Capture the cell that displays the provided text and extract its [X, Y] central coordinate. 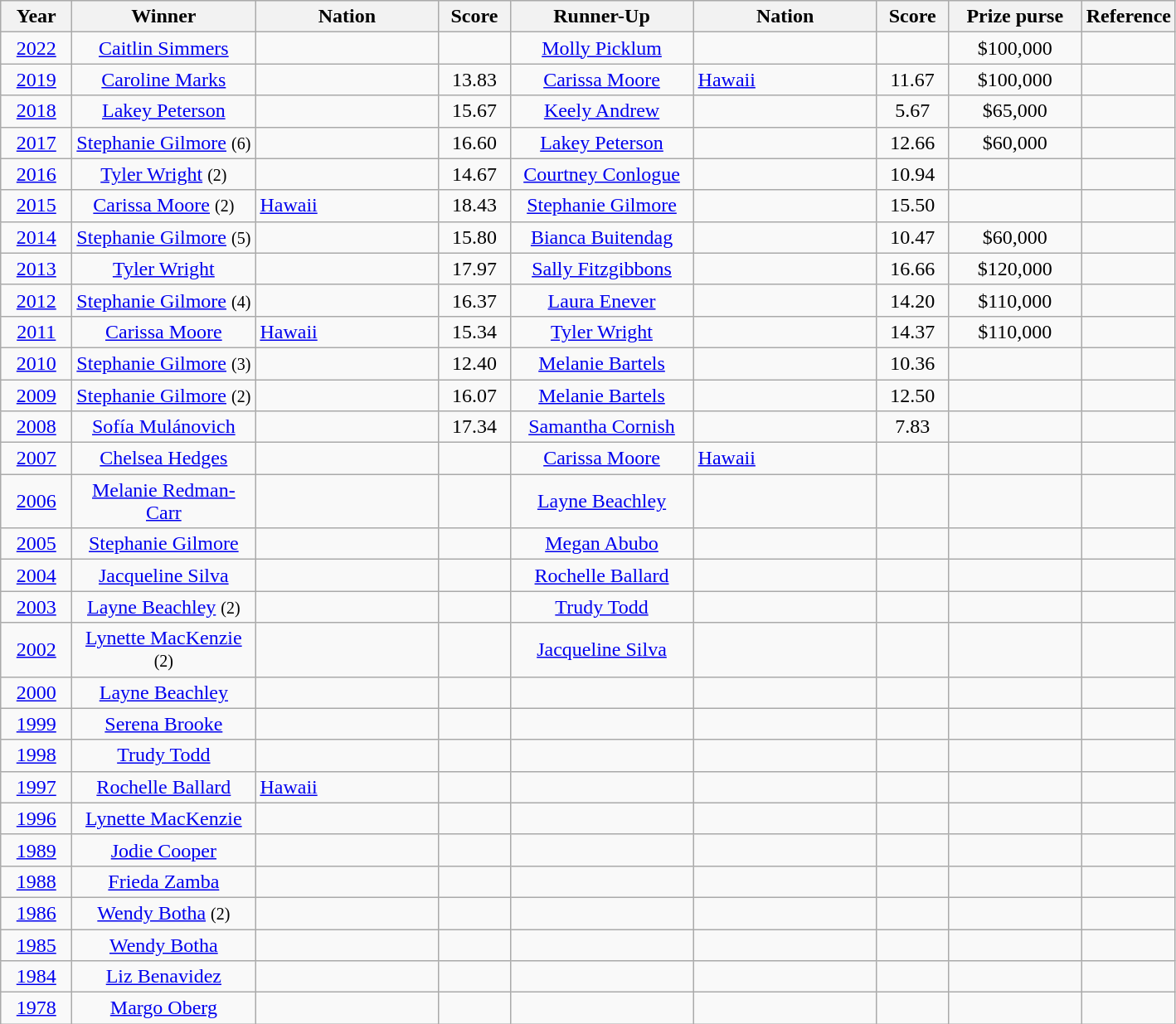
2000 [36, 692]
14.67 [474, 174]
Lynette MacKenzie [164, 818]
1989 [36, 850]
Year [36, 17]
1988 [36, 881]
Wendy Botha (2) [164, 913]
Bianca Buitendag [602, 237]
1998 [36, 755]
Samantha Cornish [602, 427]
13.83 [474, 80]
Melanie Redman-Carr [164, 501]
10.47 [912, 237]
Stephanie Gilmore (4) [164, 300]
2015 [36, 206]
17.34 [474, 427]
1984 [36, 977]
2005 [36, 544]
1999 [36, 724]
Stephanie Gilmore (2) [164, 396]
2018 [36, 111]
15.50 [912, 206]
15.67 [474, 111]
5.67 [912, 111]
16.37 [474, 300]
2016 [36, 174]
2022 [36, 48]
Laura Enever [602, 300]
Megan Abubo [602, 544]
Serena Brooke [164, 724]
11.67 [912, 80]
1996 [36, 818]
Winner [164, 17]
14.37 [912, 332]
Stephanie Gilmore (6) [164, 143]
Jodie Cooper [164, 850]
Frieda Zamba [164, 881]
2017 [36, 143]
2010 [36, 363]
2004 [36, 575]
12.40 [474, 363]
Tyler Wright (2) [164, 174]
Sally Fitzgibbons [602, 269]
Wendy Botha [164, 944]
Caitlin Simmers [164, 48]
2008 [36, 427]
2003 [36, 607]
15.80 [474, 237]
7.83 [912, 427]
Caroline Marks [164, 80]
2011 [36, 332]
Keely Andrew [602, 111]
1986 [36, 913]
14.20 [912, 300]
Prize purse [1015, 17]
Courtney Conlogue [602, 174]
Liz Benavidez [164, 977]
2012 [36, 300]
16.07 [474, 396]
2014 [36, 237]
18.43 [474, 206]
$120,000 [1015, 269]
16.66 [912, 269]
12.50 [912, 396]
10.94 [912, 174]
12.66 [912, 143]
Stephanie Gilmore (3) [164, 363]
2013 [36, 269]
2009 [36, 396]
Layne Beachley (2) [164, 607]
15.34 [474, 332]
2002 [36, 650]
17.97 [474, 269]
Stephanie Gilmore (5) [164, 237]
Sofía Mulánovich [164, 427]
2019 [36, 80]
Carissa Moore (2) [164, 206]
10.36 [912, 363]
1978 [36, 1008]
1985 [36, 944]
1997 [36, 787]
Runner-Up [602, 17]
2007 [36, 459]
Lynette MacKenzie (2) [164, 650]
Chelsea Hedges [164, 459]
Molly Picklum [602, 48]
Reference [1128, 17]
$65,000 [1015, 111]
Margo Oberg [164, 1008]
2006 [36, 501]
16.60 [474, 143]
